Pinpoint the cell where the given text exists, returning its [x, y] midpoint coordinate. 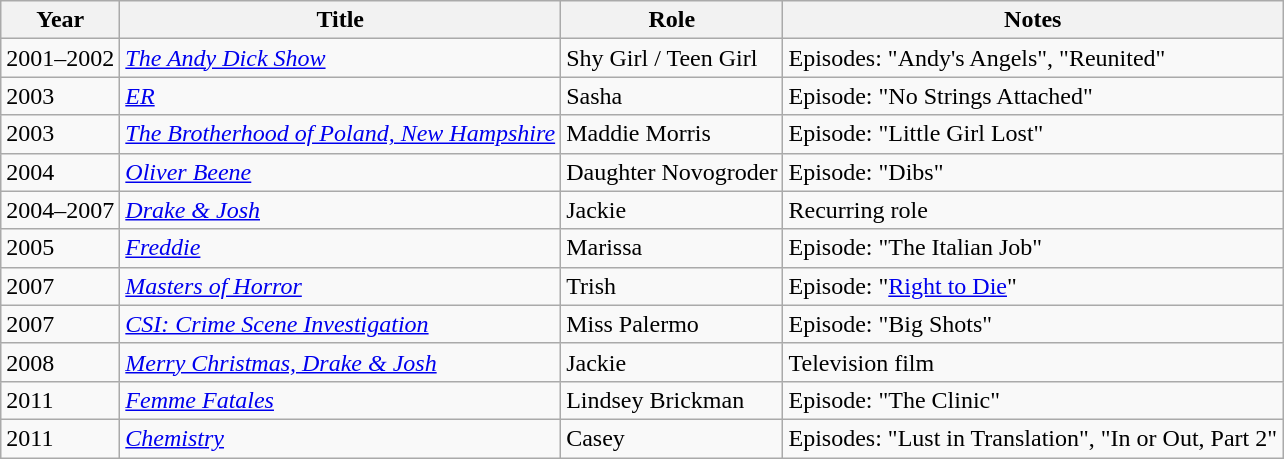
Drake & Josh [340, 210]
Freddie [340, 248]
Sasha [672, 96]
CSI: Crime Scene Investigation [340, 324]
Masters of Horror [340, 286]
2005 [60, 248]
Episodes: "Lust in Translation", "In or Out, Part 2" [1033, 438]
2004–2007 [60, 210]
Episode: "Right to Die" [1033, 286]
Daughter Novogroder [672, 172]
Marissa [672, 248]
Year [60, 20]
Shy Girl / Teen Girl [672, 58]
Oliver Beene [340, 172]
Episode: "Little Girl Lost" [1033, 134]
Role [672, 20]
Femme Fatales [340, 400]
Episode: "Dibs" [1033, 172]
Miss Palermo [672, 324]
Casey [672, 438]
Notes [1033, 20]
Maddie Morris [672, 134]
2001–2002 [60, 58]
2008 [60, 362]
Trish [672, 286]
Recurring role [1033, 210]
The Brotherhood of Poland, New Hampshire [340, 134]
2004 [60, 172]
Episode: "Big Shots" [1033, 324]
ER [340, 96]
Lindsey Brickman [672, 400]
Television film [1033, 362]
Chemistry [340, 438]
The Andy Dick Show [340, 58]
Episode: "The Clinic" [1033, 400]
Title [340, 20]
Episode: "No Strings Attached" [1033, 96]
Episode: "The Italian Job" [1033, 248]
Merry Christmas, Drake & Josh [340, 362]
Episodes: "Andy's Angels", "Reunited" [1033, 58]
